Return the [x, y] coordinate for the center point of the cell that contains the specified text.  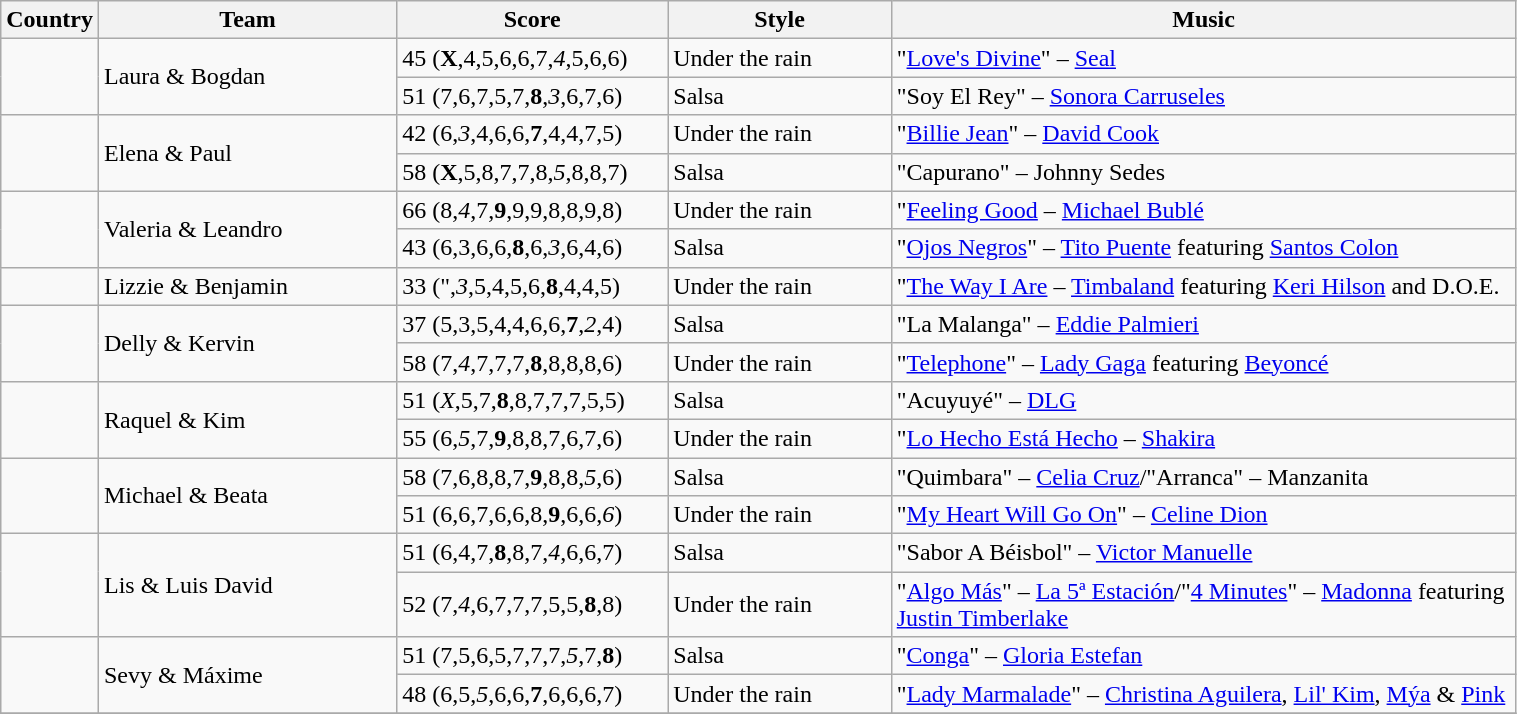
Team [247, 20]
"Ojos Negros" – Tito Puente featuring Santos Colon [1204, 248]
48 (6,5,5,6,6,7,6,6,6,7) [532, 694]
"The Way I Are – Timbaland featuring Keri Hilson and D.O.E. [1204, 286]
52 (7,4,6,7,7,7,5,5,8,8) [532, 604]
Style [780, 20]
51 (X,5,7,8,8,7,7,7,5,5) [532, 400]
Music [1204, 20]
Valeria & Leandro [247, 229]
58 (7,6,8,8,7,9,8,8,5,6) [532, 477]
"Soy El Rey" – Sonora Carruseles [1204, 96]
45 (X,4,5,6,6,7,4,5,6,6) [532, 58]
51 (7,6,7,5,7,8,3,6,7,6) [532, 96]
51 (6,4,7,8,8,7,4,6,6,7) [532, 553]
"Sabor A Béisbol" – Victor Manuelle [1204, 553]
43 (6,3,6,6,8,6,3,6,4,6) [532, 248]
"Telephone" – Lady Gaga featuring Beyoncé [1204, 362]
"Lo Hecho Está Hecho – Shakira [1204, 438]
"Love's Divine" – Seal [1204, 58]
58 (7,4,7,7,7,8,8,8,8,6) [532, 362]
Score [532, 20]
Lis & Luis David [247, 586]
Country [50, 20]
58 (X,5,8,7,7,8,5,8,8,7) [532, 172]
"Billie Jean" – David Cook [1204, 134]
"My Heart Will Go On" – Celine Dion [1204, 515]
"Feeling Good – Michael Bublé [1204, 210]
51 (6,6,7,6,6,8,9,6,6,6) [532, 515]
"Conga" – Gloria Estefan [1204, 656]
51 (7,5,6,5,7,7,7,5,7,8) [532, 656]
Elena & Paul [247, 153]
"Acuyuyé" – DLG [1204, 400]
"Quimbara" – Celia Cruz/"Arranca" – Manzanita [1204, 477]
Lizzie & Benjamin [247, 286]
55 (6,5,7,9,8,8,7,6,7,6) [532, 438]
33 (",3,5,4,5,6,8,4,4,5) [532, 286]
Raquel & Kim [247, 419]
"Algo Más" – La 5ª Estación/"4 Minutes" – Madonna featuring Justin Timberlake [1204, 604]
Delly & Kervin [247, 343]
"Capurano" – Johnny Sedes [1204, 172]
Laura & Bogdan [247, 77]
37 (5,3,5,4,4,6,6,7,2,4) [532, 324]
"La Malanga" – Eddie Palmieri [1204, 324]
Michael & Beata [247, 496]
66 (8,4,7,9,9,9,8,8,9,8) [532, 210]
42 (6,3,4,6,6,7,4,4,7,5) [532, 134]
Sevy & Máxime [247, 675]
"Lady Marmalade" – Christina Aguilera, Lil' Kim, Mýa & Pink [1204, 694]
